Extract the [x, y] coordinate from the center of the cell holding the provided text.  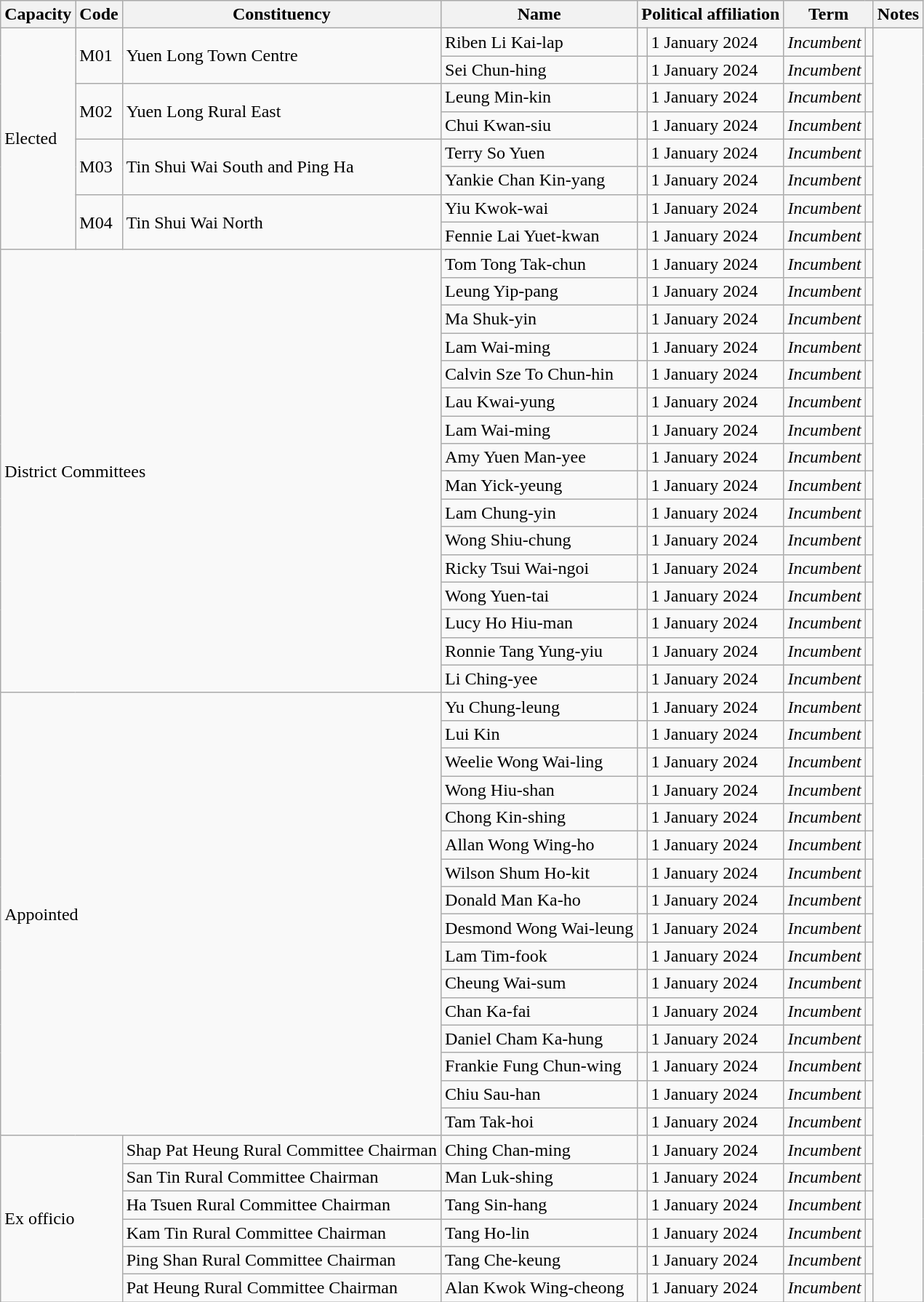
Allan Wong Wing-ho [539, 845]
Alan Kwok Wing-cheong [539, 1288]
Tin Shui Wai South and Ping Ha [281, 167]
Code [99, 15]
Name [539, 15]
Yankie Chan Kin-yang [539, 180]
Yu Chung-leung [539, 706]
M04 [99, 222]
Ha Tsuen Rural Committee Chairman [281, 1205]
Ching Chan-ming [539, 1149]
Li Ching-yee [539, 679]
Leung Min-kin [539, 97]
Cheung Wai-sum [539, 983]
Fennie Lai Yuet-kwan [539, 236]
Lucy Ho Hiu-man [539, 623]
Man Luk-shing [539, 1177]
Wilson Shum Ho-kit [539, 873]
Terry So Yuen [539, 153]
Yuen Long Rural East [281, 111]
Ex officio [61, 1218]
Appointed [221, 914]
Wong Shiu-chung [539, 540]
Ping Shan Rural Committee Chairman [281, 1261]
Tang Ho-lin [539, 1233]
Lam Tim-fook [539, 956]
Leung Yip-pang [539, 291]
Riben Li Kai-lap [539, 42]
Donald Man Ka-ho [539, 900]
Chan Ka-fai [539, 1011]
Calvin Sze To Chun-hin [539, 375]
Kam Tin Rural Committee Chairman [281, 1233]
Term [829, 15]
Ricky Tsui Wai-ngoi [539, 568]
Ma Shuk-yin [539, 319]
Sei Chun-hing [539, 70]
Political affiliation [711, 15]
M02 [99, 111]
Pat Heung Rural Committee Chairman [281, 1288]
Chiu Sau-han [539, 1094]
Shap Pat Heung Rural Committee Chairman [281, 1149]
Tam Tak-hoi [539, 1122]
Yiu Kwok-wai [539, 208]
Constituency [281, 15]
M01 [99, 56]
Tang Che-keung [539, 1261]
Capacity [38, 15]
Wong Hiu-shan [539, 789]
Weelie Wong Wai-ling [539, 762]
Wong Yuen-tai [539, 596]
Chong Kin-shing [539, 818]
Elected [38, 139]
Lau Kwai-yung [539, 402]
Lam Chung-yin [539, 513]
Notes [898, 15]
Desmond Wong Wai-leung [539, 928]
Frankie Fung Chun-wing [539, 1066]
Tom Tong Tak-chun [539, 263]
San Tin Rural Committee Chairman [281, 1177]
Ronnie Tang Yung-yiu [539, 651]
Lui Kin [539, 734]
Amy Yuen Man-yee [539, 458]
Chui Kwan-siu [539, 125]
Tin Shui Wai North [281, 222]
Tang Sin-hang [539, 1205]
Man Yick-yeung [539, 485]
M03 [99, 167]
Daniel Cham Ka-hung [539, 1039]
Yuen Long Town Centre [281, 56]
District Committees [221, 471]
